Provide the (x, y) coordinate of the cell's center where the given text is located.  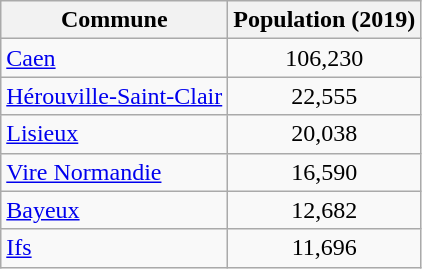
Population (2019) (324, 20)
12,682 (324, 210)
Caen (114, 58)
16,590 (324, 172)
Commune (114, 20)
Vire Normandie (114, 172)
11,696 (324, 248)
Hérouville-Saint-Clair (114, 96)
22,555 (324, 96)
Lisieux (114, 134)
Bayeux (114, 210)
20,038 (324, 134)
Ifs (114, 248)
106,230 (324, 58)
